For the text-containing cell, return its midpoint in (x, y) coordinate format. 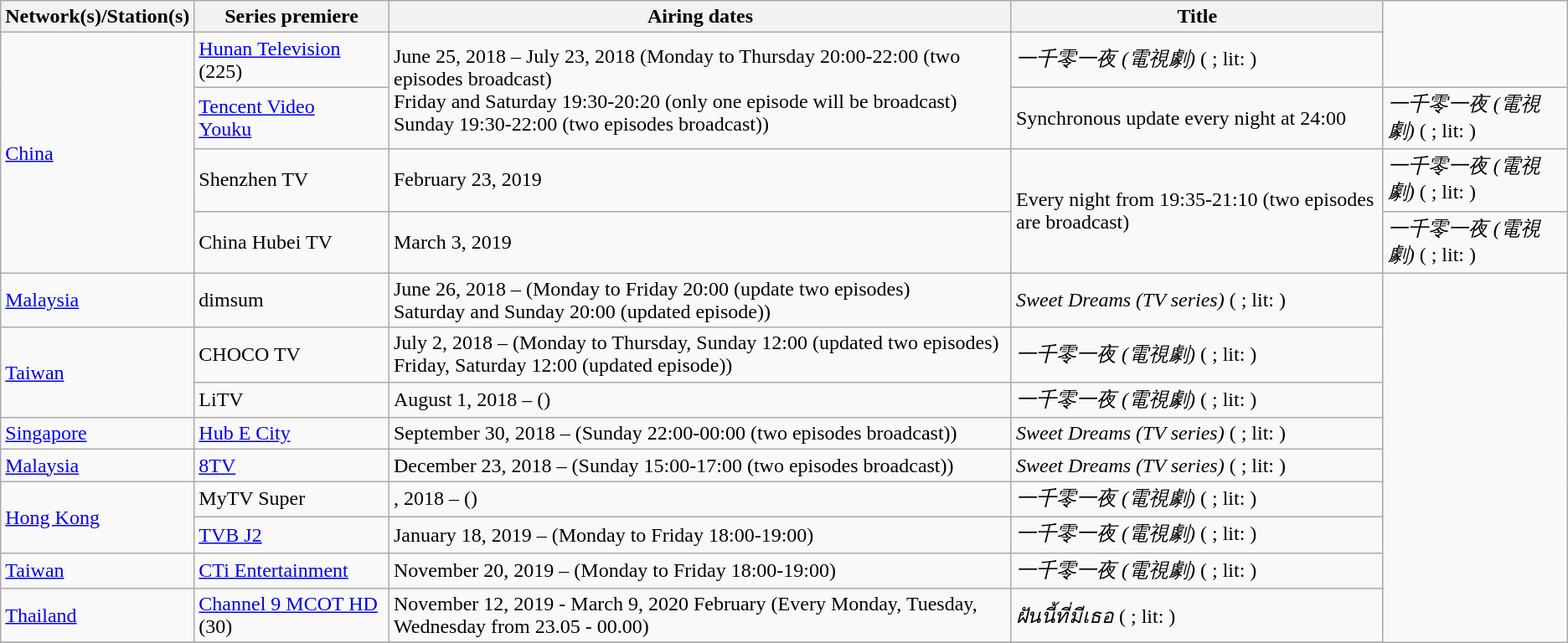
June 26, 2018 – (Monday to Friday 20:00 (update two episodes) Saturday and Sunday 20:00 (updated episode)) (700, 300)
Synchronous update every night at 24:00 (1197, 118)
November 12, 2019 - March 9, 2020 February (Every Monday, Tuesday, Wednesday from 23.05 - 00.00) (700, 616)
dimsum (291, 300)
December 23, 2018 – (Sunday 15:00-17:00 (two episodes broadcast)) (700, 466)
China (97, 152)
China Hubei TV (291, 242)
July 2, 2018 – (Monday to Thursday, Sunday 12:00 (updated two episodes) Friday, Saturday 12:00 (updated episode)) (700, 355)
September 30, 2018 – (Sunday 22:00-00:00 (two episodes broadcast)) (700, 434)
March 3, 2019 (700, 242)
Tencent Video Youku (291, 118)
Hub E City (291, 434)
8TV (291, 466)
, 2018 – () (700, 499)
November 20, 2019 – (Monday to Friday 18:00-19:00) (700, 571)
August 1, 2018 – () (700, 400)
Airing dates (700, 17)
February 23, 2019 (700, 180)
January 18, 2019 – (Monday to Friday 18:00-19:00) (700, 534)
ฝันนี้ที่มีเธอ ( ; lit: ) (1197, 616)
Every night from 19:35-21:10 (two episodes are broadcast) (1197, 211)
Hong Kong (97, 517)
CHOCO TV (291, 355)
Singapore (97, 434)
Title (1197, 17)
TVB J2 (291, 534)
MyTV Super (291, 499)
Series premiere (291, 17)
LiTV (291, 400)
Thailand (97, 616)
Shenzhen TV (291, 180)
Channel 9 MCOT HD (30) (291, 616)
Hunan Television (225) (291, 60)
Network(s)/Station(s) (97, 17)
CTi Entertainment (291, 571)
